Pinpoint the cell where the given text exists, returning its [x, y] midpoint coordinate. 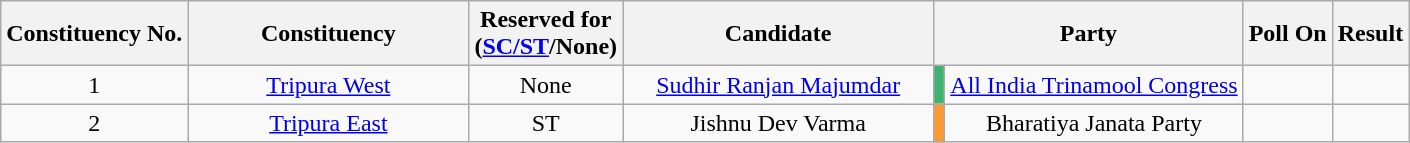
Constituency No. [94, 34]
Candidate [778, 34]
Tripura West [328, 85]
Sudhir Ranjan Majumdar [778, 85]
Jishnu Dev Varma [778, 123]
All India Trinamool Congress [1094, 85]
Tripura East [328, 123]
1 [94, 85]
2 [94, 123]
None [546, 85]
Poll On [1288, 34]
Bharatiya Janata Party [1094, 123]
Party [1088, 34]
Reserved for(SC/ST/None) [546, 34]
Constituency [328, 34]
Result [1370, 34]
ST [546, 123]
